Capture the cell that displays the provided text and extract its [X, Y] central coordinate. 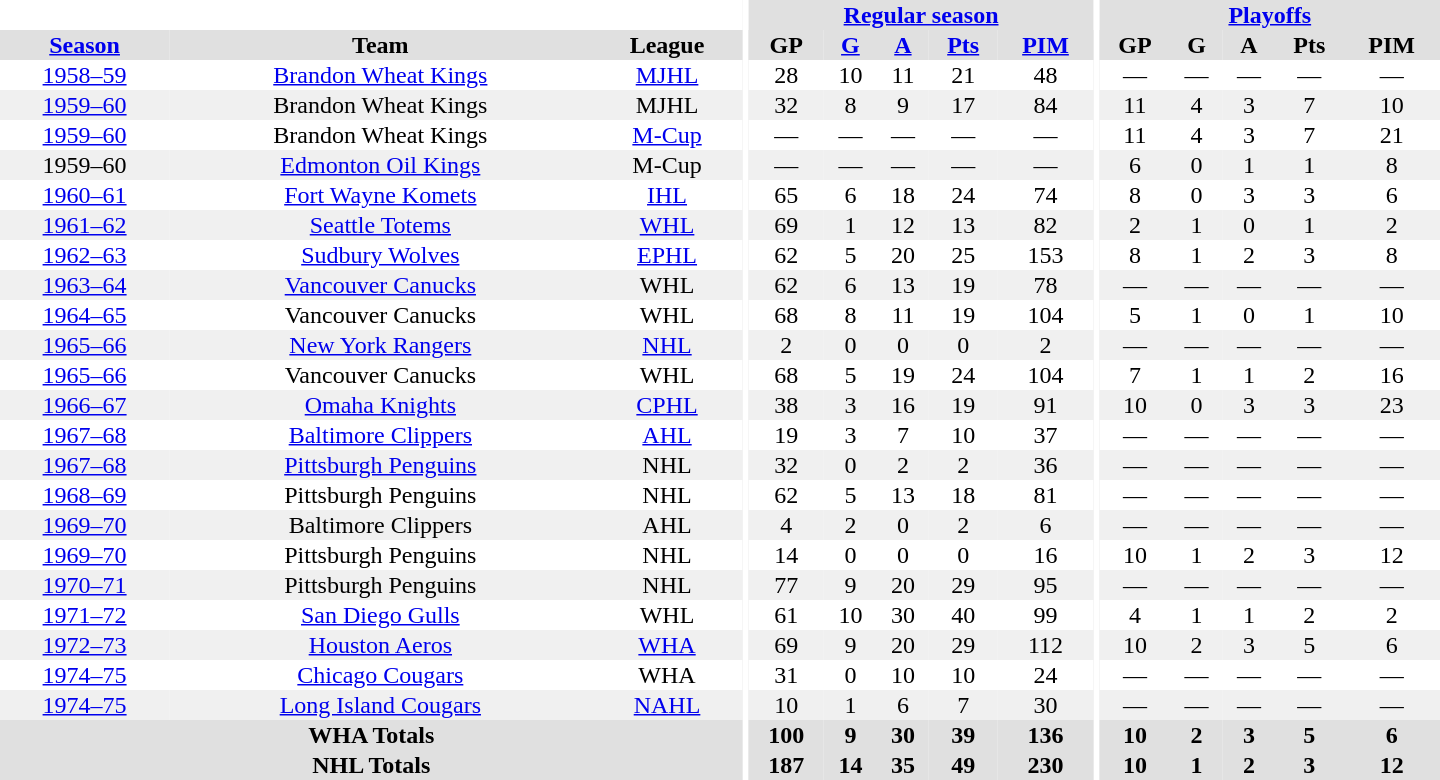
23 [1392, 405]
39 [963, 735]
187 [786, 765]
74 [1046, 195]
1970–71 [84, 585]
Omaha Knights [380, 405]
48 [1046, 75]
78 [1046, 285]
NAHL [668, 705]
84 [1046, 105]
1962–63 [84, 255]
153 [1046, 255]
EPHL [668, 255]
95 [1046, 585]
CPHL [668, 405]
100 [786, 735]
91 [1046, 405]
35 [903, 765]
1958–59 [84, 75]
1968–69 [84, 495]
1966–67 [84, 405]
1961–62 [84, 225]
49 [963, 765]
NHL Totals [372, 765]
65 [786, 195]
Regular season [920, 15]
38 [786, 405]
112 [1046, 645]
31 [786, 675]
Season [84, 45]
San Diego Gulls [380, 615]
Playoffs [1270, 15]
81 [1046, 495]
Long Island Cougars [380, 705]
40 [963, 615]
136 [1046, 735]
25 [963, 255]
Seattle Totems [380, 225]
1972–73 [84, 645]
WHA Totals [372, 735]
Fort Wayne Komets [380, 195]
IHL [668, 195]
77 [786, 585]
1960–61 [84, 195]
Sudbury Wolves [380, 255]
1964–65 [84, 315]
17 [963, 105]
28 [786, 75]
37 [1046, 435]
61 [786, 615]
Chicago Cougars [380, 675]
League [668, 45]
Team [380, 45]
230 [1046, 765]
99 [1046, 615]
1963–64 [84, 285]
Houston Aeros [380, 645]
1971–72 [84, 615]
82 [1046, 225]
New York Rangers [380, 345]
Edmonton Oil Kings [380, 165]
36 [1046, 465]
